From the cell containing the given text, extract its center point as (x, y) coordinate. 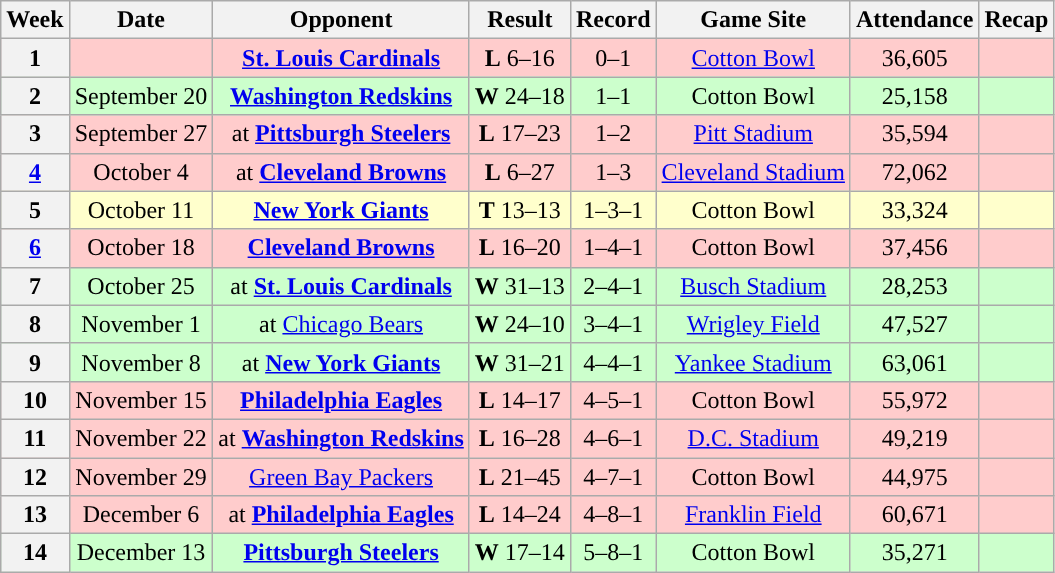
10 (35, 400)
Franklin Field (753, 515)
Pitt Stadium (753, 134)
Busch Stadium (753, 286)
Week (35, 20)
33,324 (914, 210)
1–3–1 (613, 210)
W 17–14 (520, 553)
at Washington Redskins (341, 438)
0–1 (613, 58)
October 11 (141, 210)
D.C. Stadium (753, 438)
October 18 (141, 248)
4–7–1 (613, 477)
13 (35, 515)
T 13–13 (520, 210)
Cleveland Browns (341, 248)
47,527 (914, 324)
W 24–10 (520, 324)
14 (35, 553)
at Philadelphia Eagles (341, 515)
1–4–1 (613, 248)
September 27 (141, 134)
L 16–20 (520, 248)
9 (35, 362)
St. Louis Cardinals (341, 58)
W 24–18 (520, 96)
4–4–1 (613, 362)
35,594 (914, 134)
Recap (1016, 20)
4 (35, 172)
1–1 (613, 96)
L 17–23 (520, 134)
at St. Louis Cardinals (341, 286)
November 22 (141, 438)
3 (35, 134)
November 29 (141, 477)
L 21–45 (520, 477)
1 (35, 58)
12 (35, 477)
1–3 (613, 172)
Yankee Stadium (753, 362)
5–8–1 (613, 553)
11 (35, 438)
at New York Giants (341, 362)
4–8–1 (613, 515)
60,671 (914, 515)
New York Giants (341, 210)
Date (141, 20)
36,605 (914, 58)
3–4–1 (613, 324)
49,219 (914, 438)
L 14–24 (520, 515)
November 8 (141, 362)
W 31–21 (520, 362)
Green Bay Packers (341, 477)
at Pittsburgh Steelers (341, 134)
L 6–16 (520, 58)
Result (520, 20)
2 (35, 96)
December 6 (141, 515)
Game Site (753, 20)
6 (35, 248)
55,972 (914, 400)
28,253 (914, 286)
December 13 (141, 553)
37,456 (914, 248)
Washington Redskins (341, 96)
November 1 (141, 324)
63,061 (914, 362)
Attendance (914, 20)
L 14–17 (520, 400)
at Cleveland Browns (341, 172)
4–6–1 (613, 438)
November 15 (141, 400)
L 16–28 (520, 438)
October 25 (141, 286)
25,158 (914, 96)
4–5–1 (613, 400)
1–2 (613, 134)
44,975 (914, 477)
35,271 (914, 553)
October 4 (141, 172)
September 20 (141, 96)
7 (35, 286)
L 6–27 (520, 172)
5 (35, 210)
Pittsburgh Steelers (341, 553)
Opponent (341, 20)
8 (35, 324)
Wrigley Field (753, 324)
Cleveland Stadium (753, 172)
Philadelphia Eagles (341, 400)
Record (613, 20)
72,062 (914, 172)
2–4–1 (613, 286)
W 31–13 (520, 286)
at Chicago Bears (341, 324)
